Return [x, y] of the center of cell containing provided text 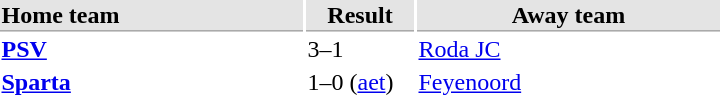
Home team [152, 16]
Roda JC [568, 49]
PSV [152, 49]
3–1 [360, 49]
Away team [568, 16]
Result [360, 16]
